From the cell containing the given text, extract its center point as (x, y) coordinate. 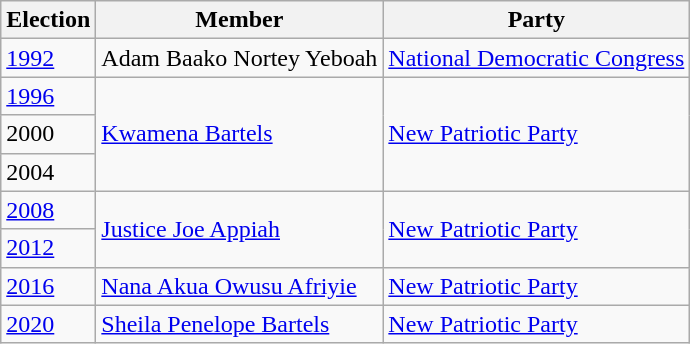
Nana Akua Owusu Afriyie (240, 286)
Kwamena Bartels (240, 134)
Member (240, 20)
National Democratic Congress (536, 58)
Party (536, 20)
2016 (48, 286)
Adam Baako Nortey Yeboah (240, 58)
2000 (48, 134)
1996 (48, 96)
2020 (48, 324)
Justice Joe Appiah (240, 229)
Election (48, 20)
2008 (48, 210)
2004 (48, 172)
2012 (48, 248)
Sheila Penelope Bartels (240, 324)
1992 (48, 58)
